Pinpoint the cell where the given text exists, returning its (X, Y) midpoint coordinate. 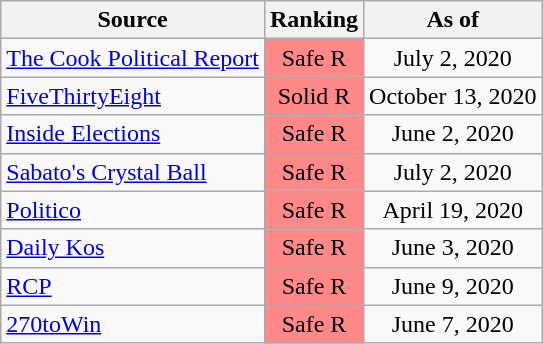
270toWin (133, 324)
Daily Kos (133, 248)
As of (453, 20)
Politico (133, 210)
Sabato's Crystal Ball (133, 172)
June 2, 2020 (453, 134)
April 19, 2020 (453, 210)
Inside Elections (133, 134)
June 9, 2020 (453, 286)
The Cook Political Report (133, 58)
RCP (133, 286)
Solid R (314, 96)
Ranking (314, 20)
June 7, 2020 (453, 324)
Source (133, 20)
October 13, 2020 (453, 96)
June 3, 2020 (453, 248)
FiveThirtyEight (133, 96)
